Return (X, Y) of the center of cell containing provided text 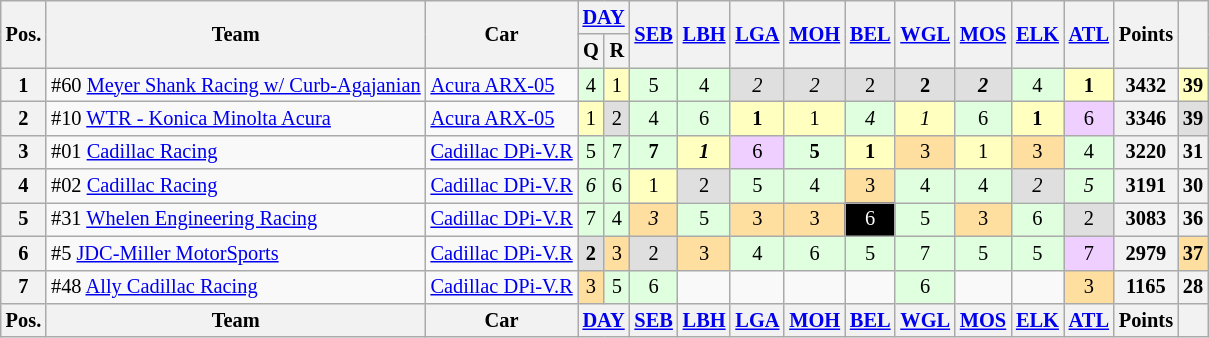
1165 (1146, 287)
#48 Ally Cadillac Racing (236, 287)
R (616, 51)
28 (1193, 287)
36 (1193, 219)
3346 (1146, 118)
#10 WTR - Konica Minolta Acura (236, 118)
#02 Cadillac Racing (236, 186)
#01 Cadillac Racing (236, 152)
30 (1193, 186)
#5 JDC-Miller MotorSports (236, 253)
Q (592, 51)
3191 (1146, 186)
3083 (1146, 219)
37 (1193, 253)
31 (1193, 152)
3432 (1146, 85)
2979 (1146, 253)
#31 Whelen Engineering Racing (236, 219)
3220 (1146, 152)
#60 Meyer Shank Racing w/ Curb-Agajanian (236, 85)
